Search for the cell housing the specified text and yield its (x, y) center coordinate. 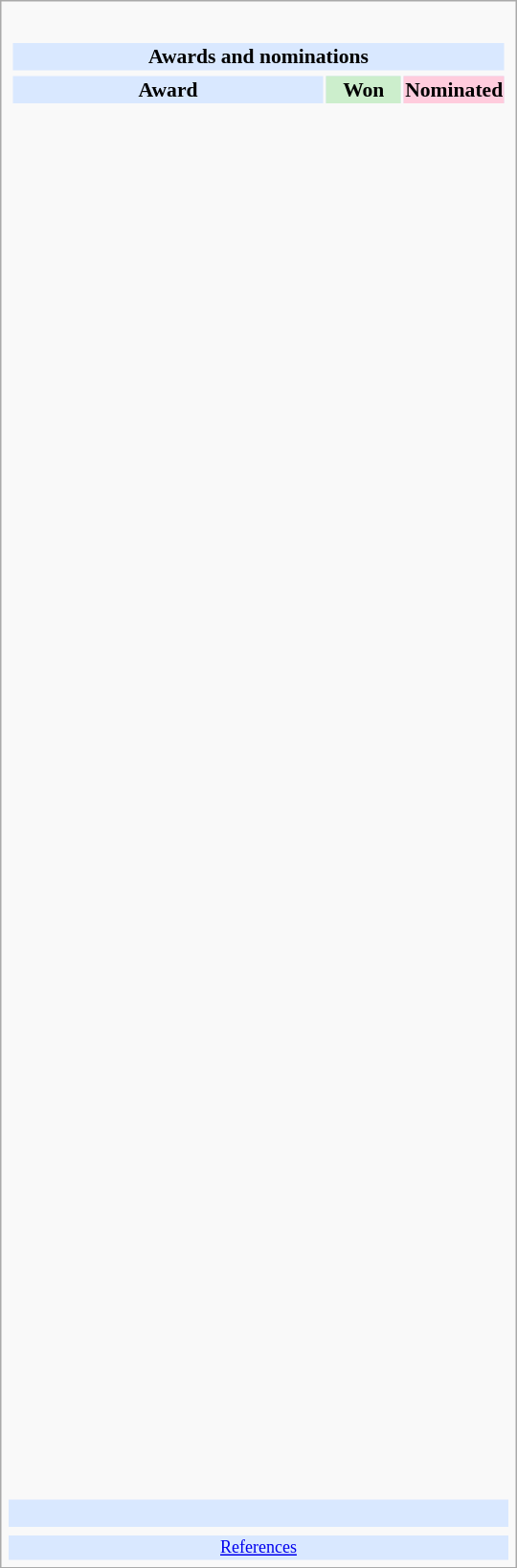
Won (364, 89)
References (258, 1548)
Awards and nominations Award Won Nominated (258, 756)
Nominated (454, 89)
Awards and nominations (258, 56)
Award (168, 89)
